Provide the [X, Y] coordinate of the cell's center where the given text is located.  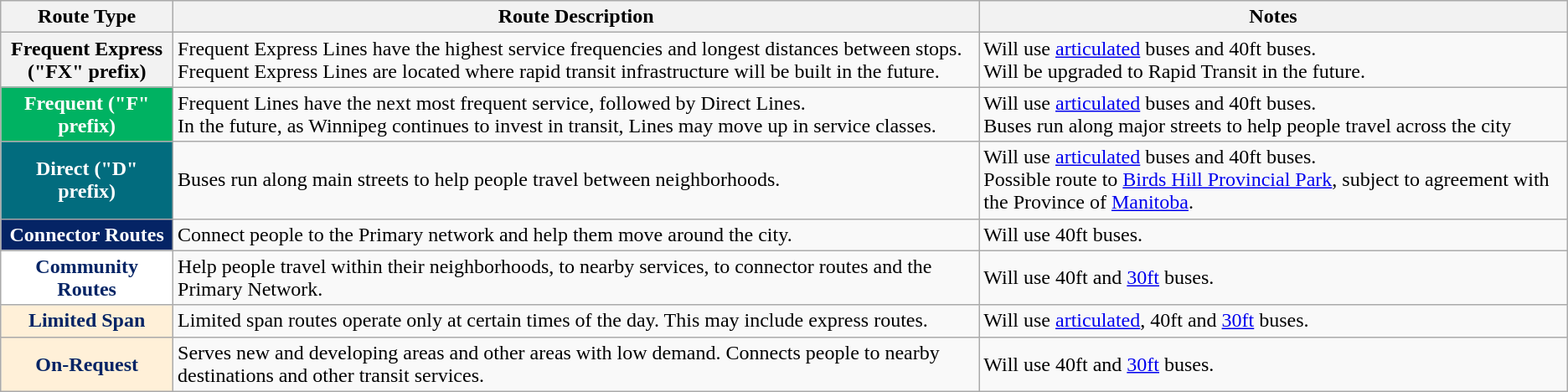
Will use 40ft buses. [1273, 235]
Frequent Express("FX" prefix) [87, 60]
Help people travel within their neighborhoods, to nearby services, to connector routes and the Primary Network. [576, 278]
Frequent ("F" prefix) [87, 114]
Route Type [87, 17]
Buses run along main streets to help people travel between neighborhoods. [576, 180]
Serves new and developing areas and other areas with low demand. Connects people to nearby destinations and other transit services. [576, 364]
Will use articulated buses and 40ft buses.Buses run along major streets to help people travel across the city [1273, 114]
Community Routes [87, 278]
Connect people to the Primary network and help them move around the city. [576, 235]
Connector Routes [87, 235]
Notes [1273, 17]
Will use articulated buses and 40ft buses.Will be upgraded to Rapid Transit in the future. [1273, 60]
Will use articulated buses and 40ft buses.Possible route to Birds Hill Provincial Park, subject to agreement with the Province of Manitoba. [1273, 180]
Route Description [576, 17]
Will use articulated, 40ft and 30ft buses. [1273, 321]
Direct ("D" prefix) [87, 180]
Limited span routes operate only at certain times of the day. This may include express routes. [576, 321]
Limited Span [87, 321]
On-Request [87, 364]
